Search for the cell housing the specified text and yield its [X, Y] center coordinate. 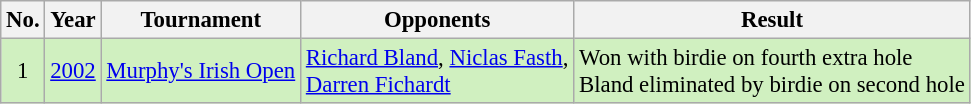
Murphy's Irish Open [200, 72]
No. [23, 20]
Opponents [438, 20]
2002 [73, 72]
Year [73, 20]
1 [23, 72]
Tournament [200, 20]
Richard Bland, Niclas Fasth, Darren Fichardt [438, 72]
Won with birdie on fourth extra holeBland eliminated by birdie on second hole [772, 72]
Result [772, 20]
